Capture the cell that displays the provided text and extract its [x, y] central coordinate. 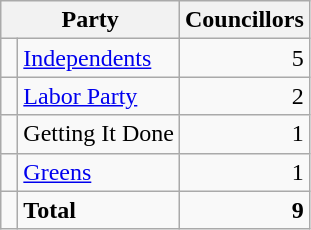
Greens [99, 172]
Labor Party [99, 96]
Total [99, 210]
Independents [99, 58]
9 [245, 210]
Councillors [245, 20]
5 [245, 58]
Getting It Done [99, 134]
2 [245, 96]
Party [90, 20]
